From the cell containing the given text, extract its center point as [X, Y] coordinate. 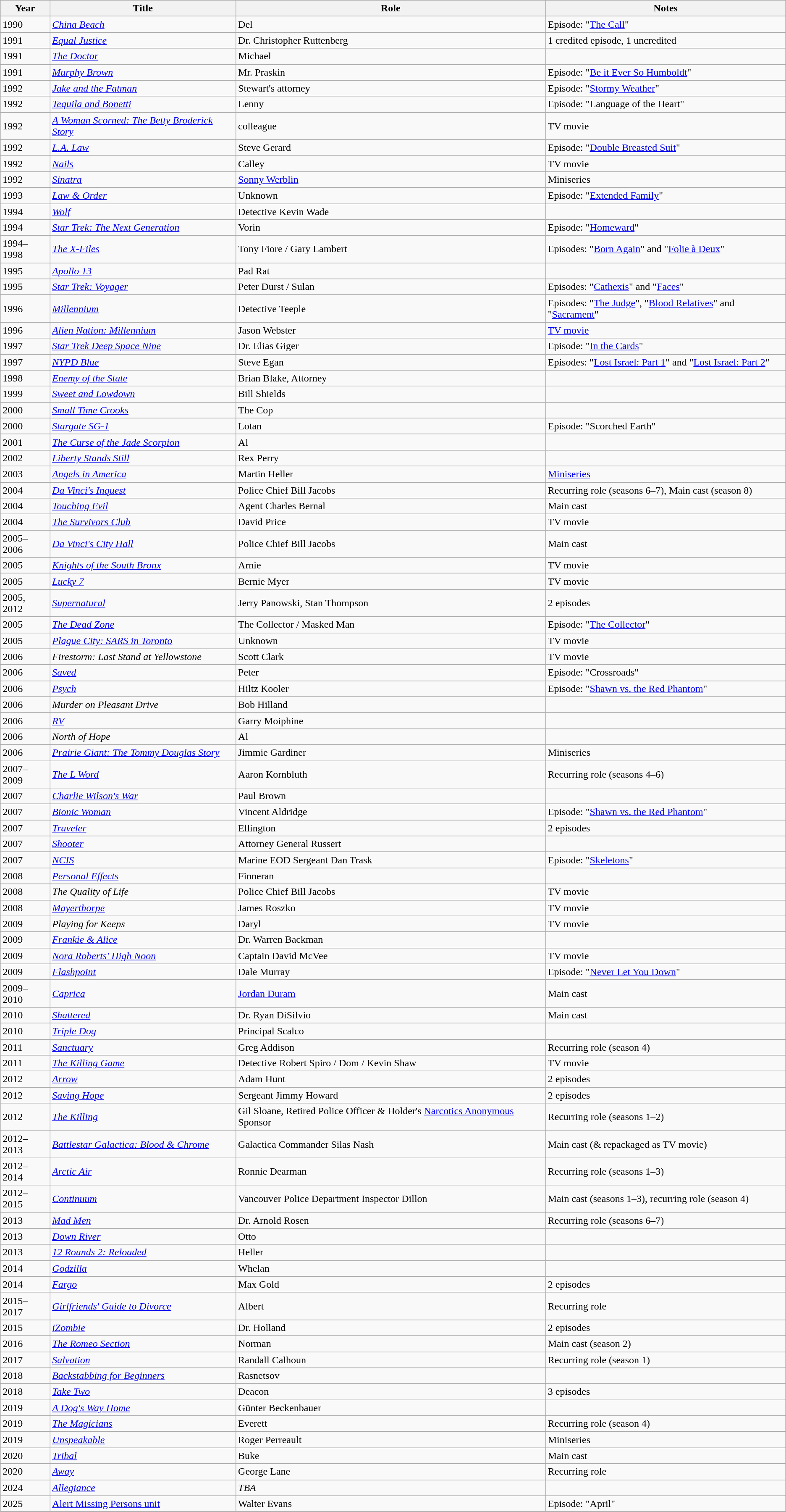
Jimmie Gardiner [391, 752]
Pad Rat [391, 271]
Millennium [143, 308]
Continuum [143, 1199]
Brian Blake, Attorney [391, 378]
1994–1998 [25, 250]
iZombie [143, 1328]
Title [143, 8]
Dale Murray [391, 972]
Captain David McVee [391, 956]
Nora Roberts' High Noon [143, 956]
1999 [25, 394]
Hiltz Kooler [391, 689]
Sanctuary [143, 1047]
Episode: "Stormy Weather" [665, 88]
Norman [391, 1344]
Supernatural [143, 603]
Roger Perreault [391, 1440]
Episode: "Crossroads" [665, 673]
Episode: "Scorched Earth" [665, 426]
Dr. Christopher Ruttenberg [391, 40]
Galactica Commander Silas Nash [391, 1144]
Unspeakable [143, 1440]
Salvation [143, 1360]
Vincent Aldridge [391, 812]
Tribal [143, 1456]
Saved [143, 673]
Episode: "The Collector" [665, 625]
Lenny [391, 104]
Battlestar Galactica: Blood & Chrome [143, 1144]
Whelan [391, 1268]
2001 [25, 442]
Touching Evil [143, 506]
1993 [25, 195]
Ronnie Dearman [391, 1171]
Wolf [143, 211]
Bill Shields [391, 394]
Notes [665, 8]
Apollo 13 [143, 271]
Triple Dog [143, 1031]
Lotan [391, 426]
Everett [391, 1424]
2025 [25, 1504]
Walter Evans [391, 1504]
Murphy Brown [143, 72]
Deacon [391, 1392]
Knights of the South Bronx [143, 565]
Lucky 7 [143, 581]
Nails [143, 163]
Randall Calhoun [391, 1360]
Traveler [143, 828]
Rasnetsov [391, 1376]
The Killing [143, 1117]
Arrow [143, 1079]
Recurring role (seasons 6–7), Main cast (season 8) [665, 490]
Episode: "In the Cards" [665, 346]
Star Trek: Voyager [143, 287]
Frankie & Alice [143, 940]
Dr. Elias Giger [391, 346]
Episode: "Extended Family" [665, 195]
Peter Durst / Sulan [391, 287]
Detective Robert Spiro / Dom / Kevin Shaw [391, 1063]
colleague [391, 126]
Personal Effects [143, 876]
Fargo [143, 1284]
Liberty Stands Still [143, 458]
Recurring role (season 1) [665, 1360]
2015–2017 [25, 1306]
1990 [25, 24]
Godzilla [143, 1268]
Recurring role (seasons 1–2) [665, 1117]
Jerry Panowski, Stan Thompson [391, 603]
The L Word [143, 774]
Episode: "Double Breasted Suit" [665, 147]
2012–2014 [25, 1171]
Alert Missing Persons unit [143, 1504]
2002 [25, 458]
2007–2009 [25, 774]
Martin Heller [391, 474]
Tequila and Bonetti [143, 104]
Episodes: "Born Again" and "Folie à Deux" [665, 250]
The Cop [391, 410]
Detective Kevin Wade [391, 211]
Bob Hilland [391, 705]
The Doctor [143, 56]
TBA [391, 1488]
3 episodes [665, 1392]
Sinatra [143, 179]
2015 [25, 1328]
Heller [391, 1252]
Scott Clark [391, 657]
Episode: "Homeward" [665, 228]
Arctic Air [143, 1171]
RV [143, 721]
Prairie Giant: The Tommy Douglas Story [143, 752]
Murder on Pleasant Drive [143, 705]
L.A. Law [143, 147]
Sonny Werblin [391, 179]
China Beach [143, 24]
Mayerthorpe [143, 908]
Ellington [391, 828]
Away [143, 1472]
Del [391, 24]
Tony Fiore / Gary Lambert [391, 250]
Episode: "April" [665, 1504]
Role [391, 8]
Peter [391, 673]
1998 [25, 378]
Main cast (& repackaged as TV movie) [665, 1144]
A Woman Scorned: The Betty Broderick Story [143, 126]
Dr. Ryan DiSilvio [391, 1015]
Allegiance [143, 1488]
The Survivors Club [143, 522]
Episode: "The Call" [665, 24]
Episode: "Language of the Heart" [665, 104]
Finneran [391, 876]
Günter Beckenbauer [391, 1408]
Vancouver Police Department Inspector Dillon [391, 1199]
The Romeo Section [143, 1344]
Albert [391, 1306]
Plague City: SARS in Toronto [143, 641]
Year [25, 8]
2012–2015 [25, 1199]
Saving Hope [143, 1095]
A Dog's Way Home [143, 1408]
Arnie [391, 565]
Main cast (seasons 1–3), recurring role (season 4) [665, 1199]
Girlfriends' Guide to Divorce [143, 1306]
NCIS [143, 860]
Agent Charles Bernal [391, 506]
Episode: "Skeletons" [665, 860]
Law & Order [143, 195]
Greg Addison [391, 1047]
Episodes: "Cathexis" and "Faces" [665, 287]
Recurring role (seasons 4–6) [665, 774]
The Quality of Life [143, 892]
Steve Gerard [391, 147]
Calley [391, 163]
Episode: "Never Let You Down" [665, 972]
Garry Moiphine [391, 721]
Sergeant Jimmy Howard [391, 1095]
Marine EOD Sergeant Dan Trask [391, 860]
The Dead Zone [143, 625]
Steve Egan [391, 362]
Dr. Holland [391, 1328]
Rex Perry [391, 458]
Jordan Duram [391, 993]
Jason Webster [391, 330]
Da Vinci's Inquest [143, 490]
Stewart's attorney [391, 88]
Detective Teeple [391, 308]
Michael [391, 56]
Bernie Myer [391, 581]
2005, 2012 [25, 603]
Alien Nation: Millennium [143, 330]
Flashpoint [143, 972]
Paul Brown [391, 796]
2016 [25, 1344]
The Killing Game [143, 1063]
Playing for Keeps [143, 924]
Shattered [143, 1015]
NYPD Blue [143, 362]
The Collector / Masked Man [391, 625]
1 credited episode, 1 uncredited [665, 40]
Star Trek: The Next Generation [143, 228]
Psych [143, 689]
Recurring role (seasons 1–3) [665, 1171]
Da Vinci's City Hall [143, 544]
2005–2006 [25, 544]
Take Two [143, 1392]
The Magicians [143, 1424]
Enemy of the State [143, 378]
Firestorm: Last Stand at Yellowstone [143, 657]
12 Rounds 2: Reloaded [143, 1252]
Dr. Warren Backman [391, 940]
Episodes: "The Judge", "Blood Relatives" and "Sacrament" [665, 308]
Sweet and Lowdown [143, 394]
Shooter [143, 844]
David Price [391, 522]
2024 [25, 1488]
2009–2010 [25, 993]
Vorin [391, 228]
Dr. Arnold Rosen [391, 1220]
Down River [143, 1236]
Max Gold [391, 1284]
Equal Justice [143, 40]
2012–2013 [25, 1144]
Buke [391, 1456]
2017 [25, 1360]
Gil Sloane, Retired Police Officer & Holder's Narcotics Anonymous Sponsor [391, 1117]
Jake and the Fatman [143, 88]
Otto [391, 1236]
Charlie Wilson's War [143, 796]
Mad Men [143, 1220]
Bionic Woman [143, 812]
Backstabbing for Beginners [143, 1376]
Episode: "Be it Ever So Humboldt" [665, 72]
The Curse of the Jade Scorpion [143, 442]
2003 [25, 474]
Angels in America [143, 474]
The X-Files [143, 250]
Adam Hunt [391, 1079]
North of Hope [143, 736]
Daryl [391, 924]
George Lane [391, 1472]
Aaron Kornbluth [391, 774]
Attorney General Russert [391, 844]
Principal Scalco [391, 1031]
James Roszko [391, 908]
Episodes: "Lost Israel: Part 1" and "Lost Israel: Part 2" [665, 362]
Recurring role (seasons 6–7) [665, 1220]
Main cast (season 2) [665, 1344]
Stargate SG-1 [143, 426]
Caprica [143, 993]
Mr. Praskin [391, 72]
Small Time Crooks [143, 410]
Star Trek Deep Space Nine [143, 346]
